Determine the [X, Y] coordinate at the center of the cell enclosing the given text.  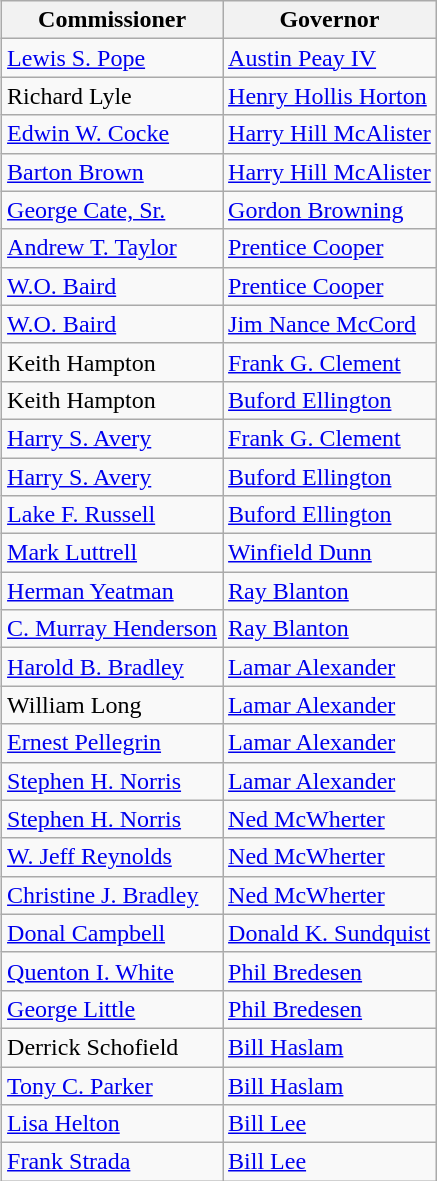
W. Jeff Reynolds [112, 857]
Edwin W. Cocke [112, 134]
Christine J. Bradley [112, 895]
Jim Nance McCord [330, 324]
Henry Hollis Horton [330, 96]
Austin Peay IV [330, 58]
George Cate, Sr. [112, 210]
Derrick Schofield [112, 1047]
Barton Brown [112, 172]
George Little [112, 1009]
Ernest Pellegrin [112, 743]
C. Murray Henderson [112, 629]
Lisa Helton [112, 1124]
Lewis S. Pope [112, 58]
Governor [330, 20]
Quenton I. White [112, 971]
Harold B. Bradley [112, 667]
Donal Campbell [112, 933]
Donald K. Sundquist [330, 933]
Gordon Browning [330, 210]
Frank Strada [112, 1162]
Richard Lyle [112, 96]
Tony C. Parker [112, 1085]
Lake F. Russell [112, 515]
Commissioner [112, 20]
Winfield Dunn [330, 553]
Andrew T. Taylor [112, 248]
Mark Luttrell [112, 553]
William Long [112, 705]
Herman Yeatman [112, 591]
